Output the (X, Y) coordinate of the center of the cell containing the given text.  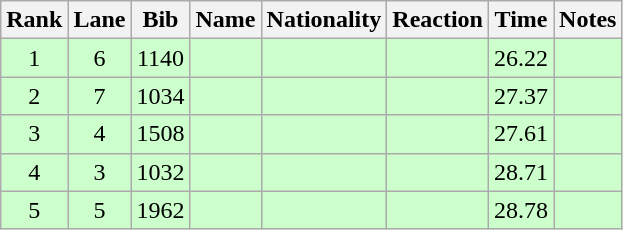
Name (226, 20)
Rank (34, 20)
2 (34, 96)
1140 (160, 58)
1034 (160, 96)
27.61 (520, 134)
Bib (160, 20)
Nationality (324, 20)
27.37 (520, 96)
28.71 (520, 172)
Time (520, 20)
Notes (588, 20)
26.22 (520, 58)
Reaction (438, 20)
1508 (160, 134)
1962 (160, 210)
1032 (160, 172)
Lane (100, 20)
7 (100, 96)
6 (100, 58)
28.78 (520, 210)
1 (34, 58)
